Return (X, Y) of the center of cell containing provided text 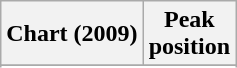
Peakposition (189, 34)
Chart (2009) (72, 34)
